Capture the cell that displays the provided text and extract its (x, y) central coordinate. 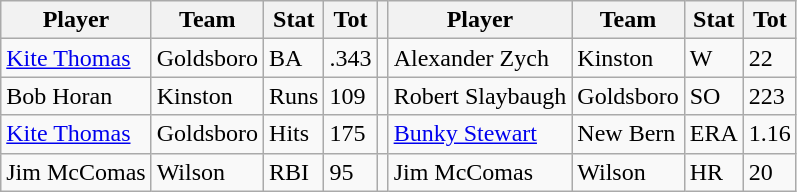
ERA (714, 134)
Runs (294, 96)
HR (714, 172)
22 (770, 58)
1.16 (770, 134)
Alexander Zych (480, 58)
109 (350, 96)
175 (350, 134)
Hits (294, 134)
W (714, 58)
223 (770, 96)
20 (770, 172)
Bob Horan (76, 96)
SO (714, 96)
BA (294, 58)
Bunky Stewart (480, 134)
.343 (350, 58)
95 (350, 172)
RBI (294, 172)
Robert Slaybaugh (480, 96)
New Bern (628, 134)
